Provide the (x, y) coordinate of the cell's center where the given text is located.  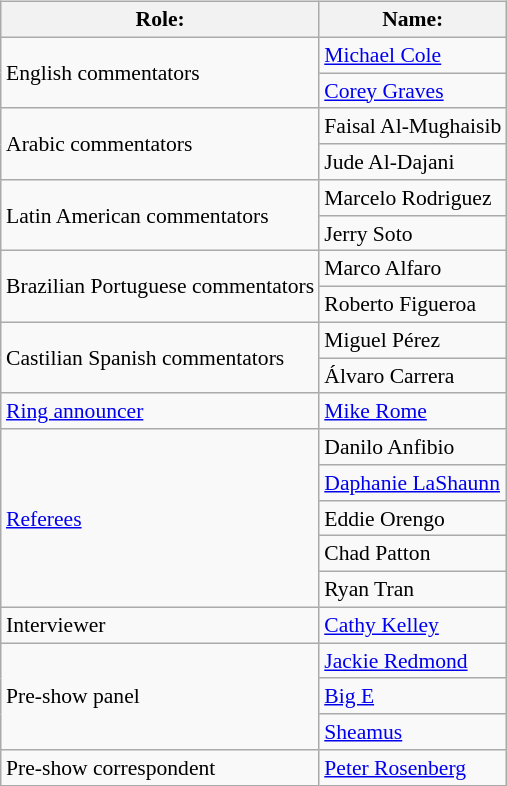
Faisal Al-Mughaisib (412, 126)
English commentators (160, 72)
Peter Rosenberg (412, 768)
Michael Cole (412, 55)
Brazilian Portuguese commentators (160, 286)
Jude Al-Dajani (412, 162)
Roberto Figueroa (412, 305)
Ring announcer (160, 411)
Jackie Redmond (412, 661)
Chad Patton (412, 554)
Castilian Spanish commentators (160, 358)
Arabic commentators (160, 144)
Álvaro Carrera (412, 376)
Ryan Tran (412, 590)
Referees (160, 518)
Corey Graves (412, 91)
Jerry Soto (412, 233)
Name: (412, 20)
Interviewer (160, 625)
Mike Rome (412, 411)
Daphanie LaShaunn (412, 483)
Pre-show panel (160, 696)
Marcelo Rodriguez (412, 198)
Cathy Kelley (412, 625)
Latin American commentators (160, 216)
Eddie Orengo (412, 518)
Big E (412, 696)
Pre-show correspondent (160, 768)
Marco Alfaro (412, 269)
Role: (160, 20)
Sheamus (412, 732)
Miguel Pérez (412, 340)
Danilo Anfibio (412, 447)
